Determine the [X, Y] coordinate at the center of the cell enclosing the given text.  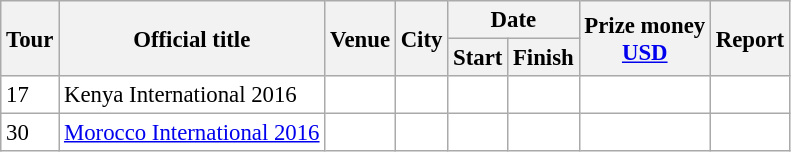
17 [30, 95]
Kenya International 2016 [192, 95]
Official title [192, 38]
Start [478, 58]
Morocco International 2016 [192, 133]
Date [514, 20]
City [421, 38]
30 [30, 133]
Prize money USD [644, 38]
Report [750, 38]
Finish [544, 58]
Venue [360, 38]
Tour [30, 38]
